Capture the cell that displays the provided text and extract its [X, Y] central coordinate. 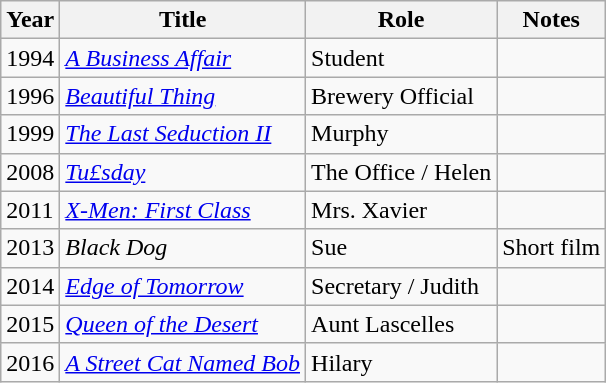
Hilary [402, 362]
The Office / Helen [402, 172]
Year [30, 20]
Brewery Official [402, 96]
2015 [30, 324]
Aunt Lascelles [402, 324]
2008 [30, 172]
A Business Affair [183, 58]
1999 [30, 134]
Mrs. Xavier [402, 210]
A Street Cat Named Bob [183, 362]
2016 [30, 362]
2014 [30, 286]
Edge of Tomorrow [183, 286]
Sue [402, 248]
Tu£sday [183, 172]
1996 [30, 96]
Queen of the Desert [183, 324]
The Last Seduction II [183, 134]
Role [402, 20]
2013 [30, 248]
1994 [30, 58]
Title [183, 20]
Notes [552, 20]
X-Men: First Class [183, 210]
Secretary / Judith [402, 286]
Murphy [402, 134]
Short film [552, 248]
Black Dog [183, 248]
2011 [30, 210]
Beautiful Thing [183, 96]
Student [402, 58]
